Extract the (x, y) coordinate from the center of the cell holding the provided text.  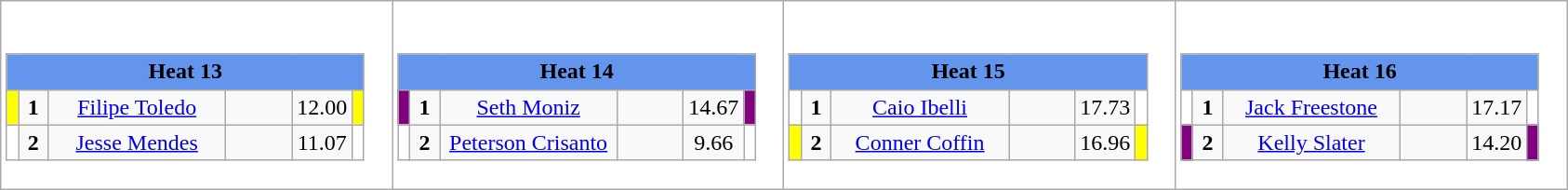
9.66 (714, 142)
Kelly Slater (1311, 142)
12.00 (322, 107)
Jack Freestone (1311, 107)
14.20 (1497, 142)
Heat 15 (968, 72)
16.96 (1105, 142)
14.67 (714, 107)
Heat 15 1 Caio Ibelli 17.73 2 Conner Coffin 16.96 (980, 95)
Heat 13 (185, 72)
Conner Coffin (921, 142)
Filipe Toledo (138, 107)
Heat 14 1 Seth Moniz 14.67 2 Peterson Crisanto 9.66 (588, 95)
Heat 13 1 Filipe Toledo 12.00 2 Jesse Mendes 11.07 (197, 95)
Peterson Crisanto (528, 142)
Heat 16 (1360, 72)
Jesse Mendes (138, 142)
Heat 14 (577, 72)
17.17 (1497, 107)
Caio Ibelli (921, 107)
17.73 (1105, 107)
11.07 (322, 142)
Seth Moniz (528, 107)
Heat 16 1 Jack Freestone 17.17 2 Kelly Slater 14.20 (1371, 95)
